Find where the given text appears and provide that cell's center as [x, y] coordinate. 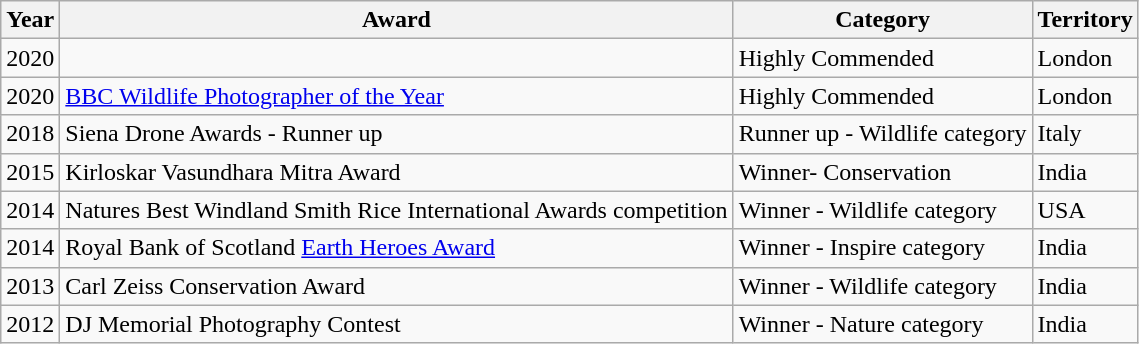
Winner- Conservation [882, 172]
Winner - Inspire category [882, 248]
DJ Memorial Photography Contest [396, 324]
Natures Best Windland Smith Rice International Awards competition [396, 210]
Kirloskar Vasundhara Mitra Award [396, 172]
USA [1085, 210]
Royal Bank of Scotland Earth Heroes Award [396, 248]
2015 [30, 172]
Year [30, 20]
2018 [30, 134]
Winner - Nature category [882, 324]
Carl Zeiss Conservation Award [396, 286]
Award [396, 20]
2013 [30, 286]
Italy [1085, 134]
Category [882, 20]
Territory [1085, 20]
Runner up - Wildlife category [882, 134]
BBC Wildlife Photographer of the Year [396, 96]
Siena Drone Awards - Runner up [396, 134]
2012 [30, 324]
